Provide the (x, y) coordinate of the cell's center where the given text is located.  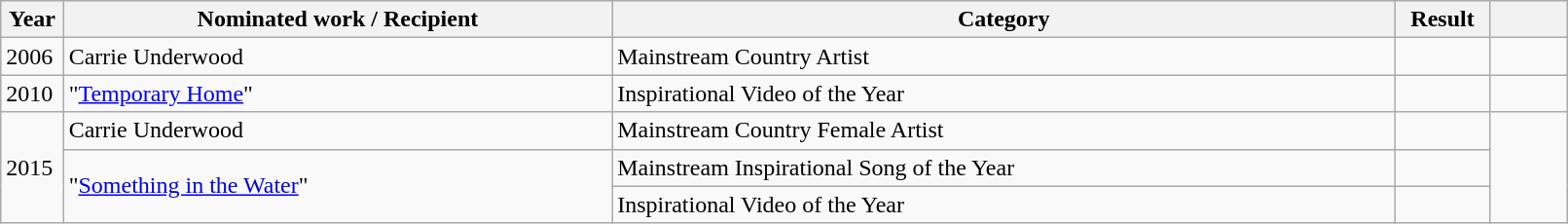
Mainstream Country Female Artist (1004, 131)
Mainstream Country Artist (1004, 56)
Mainstream Inspirational Song of the Year (1004, 168)
Year (32, 19)
2015 (32, 168)
Nominated work / Recipient (338, 19)
2010 (32, 93)
Result (1442, 19)
"Temporary Home" (338, 93)
"Something in the Water" (338, 186)
Category (1004, 19)
2006 (32, 56)
